Identify which cell holds the provided text, then report its (X, Y) central coordinate. 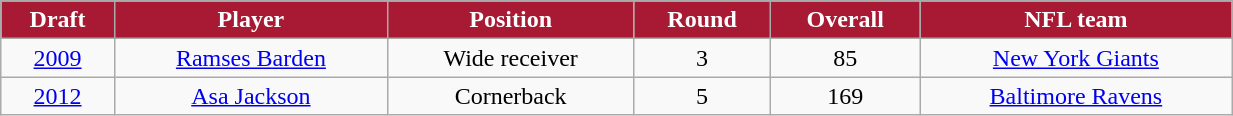
Ramses Barden (250, 58)
NFL team (1076, 20)
Round (702, 20)
Overall (845, 20)
85 (845, 58)
169 (845, 96)
2009 (58, 58)
New York Giants (1076, 58)
Asa Jackson (250, 96)
5 (702, 96)
2012 (58, 96)
Draft (58, 20)
Cornerback (510, 96)
Position (510, 20)
Wide receiver (510, 58)
3 (702, 58)
Player (250, 20)
Baltimore Ravens (1076, 96)
